For the text-containing cell, return its midpoint in (x, y) coordinate format. 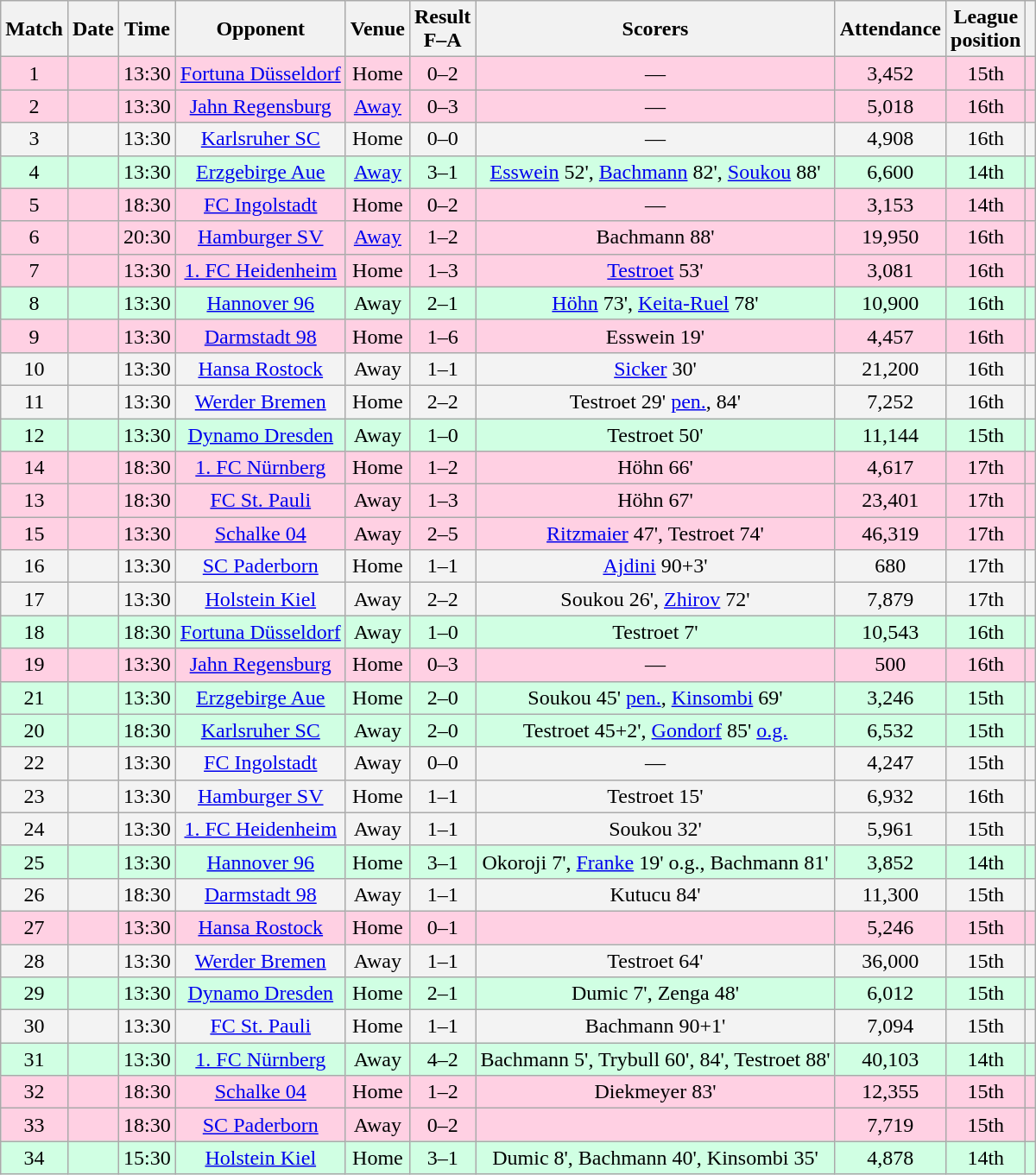
24 (35, 829)
6,012 (890, 994)
Bachmann 88' (655, 237)
Dumic 7', Zenga 48' (655, 994)
4,457 (890, 336)
7 (35, 270)
11 (35, 401)
20 (35, 730)
11,300 (890, 894)
15:30 (148, 1158)
Soukou 45' pen., Kinsombi 69' (655, 698)
6 (35, 237)
11,144 (890, 434)
Höhn 66' (655, 468)
Höhn 67' (655, 501)
4,878 (890, 1158)
13 (35, 501)
8 (35, 303)
12,355 (890, 1092)
21,200 (890, 369)
Testroet 53' (655, 270)
25 (35, 862)
36,000 (890, 961)
Venue (377, 29)
29 (35, 994)
10 (35, 369)
33 (35, 1125)
34 (35, 1158)
18 (35, 632)
Kutucu 84' (655, 894)
4,247 (890, 763)
30 (35, 1027)
Attendance (890, 29)
Testroet 15' (655, 796)
2–5 (442, 534)
23 (35, 796)
7,252 (890, 401)
22 (35, 763)
12 (35, 434)
2 (35, 106)
4,617 (890, 468)
Ajdini 90+3' (655, 566)
6,532 (890, 730)
5,246 (890, 927)
0–1 (442, 927)
10,543 (890, 632)
Okoroji 7', Franke 19' o.g., Bachmann 81' (655, 862)
Soukou 32' (655, 829)
Sicker 30' (655, 369)
4 (35, 172)
7,879 (890, 599)
32 (35, 1092)
9 (35, 336)
21 (35, 698)
Time (148, 29)
27 (35, 927)
Testroet 50' (655, 434)
17 (35, 599)
Höhn 73', Keita-Ruel 78' (655, 303)
Ritzmaier 47', Testroet 74' (655, 534)
46,319 (890, 534)
1 (35, 73)
Opponent (261, 29)
Bachmann 90+1' (655, 1027)
Scorers (655, 29)
680 (890, 566)
19,950 (890, 237)
26 (35, 894)
10,900 (890, 303)
1–6 (442, 336)
5,018 (890, 106)
15 (35, 534)
16 (35, 566)
Testroet 45+2', Gondorf 85' o.g. (655, 730)
3,852 (890, 862)
3,153 (890, 205)
7,719 (890, 1125)
500 (890, 665)
Testroet 64' (655, 961)
5,961 (890, 829)
3,081 (890, 270)
6,932 (890, 796)
7,094 (890, 1027)
Dumic 8', Bachmann 40', Kinsombi 35' (655, 1158)
28 (35, 961)
6,600 (890, 172)
Esswein 19' (655, 336)
31 (35, 1059)
14 (35, 468)
Diekmeyer 83' (655, 1092)
Date (93, 29)
Match (35, 29)
Leagueposition (986, 29)
19 (35, 665)
23,401 (890, 501)
Testroet 29' pen., 84' (655, 401)
4–2 (442, 1059)
ResultF–A (442, 29)
4,908 (890, 139)
3,452 (890, 73)
5 (35, 205)
Esswein 52', Bachmann 82', Soukou 88' (655, 172)
20:30 (148, 237)
3 (35, 139)
Soukou 26', Zhirov 72' (655, 599)
Testroet 7' (655, 632)
Bachmann 5', Trybull 60', 84', Testroet 88' (655, 1059)
40,103 (890, 1059)
3,246 (890, 698)
